Scan for the cell matching the given text and deliver its [X, Y] coordinate at center. 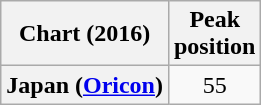
Peakposition [214, 34]
Chart (2016) [85, 34]
55 [214, 85]
Japan (Oricon) [85, 85]
